Determine the (X, Y) coordinate at the center of the cell enclosing the given text.  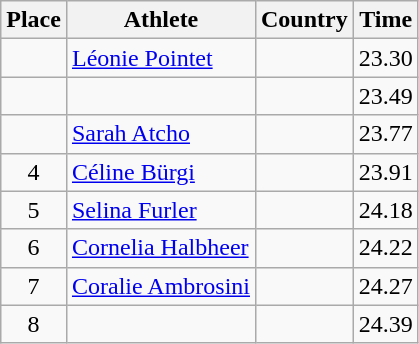
24.18 (386, 210)
23.49 (386, 96)
Place (34, 20)
7 (34, 286)
Coralie Ambrosini (160, 286)
23.91 (386, 172)
24.27 (386, 286)
Cornelia Halbheer (160, 248)
5 (34, 210)
Selina Furler (160, 210)
24.22 (386, 248)
Athlete (160, 20)
Céline Bürgi (160, 172)
4 (34, 172)
Sarah Atcho (160, 134)
8 (34, 324)
Léonie Pointet (160, 58)
24.39 (386, 324)
Time (386, 20)
23.30 (386, 58)
23.77 (386, 134)
6 (34, 248)
Country (304, 20)
